From the cell containing the given text, extract its center point as (X, Y) coordinate. 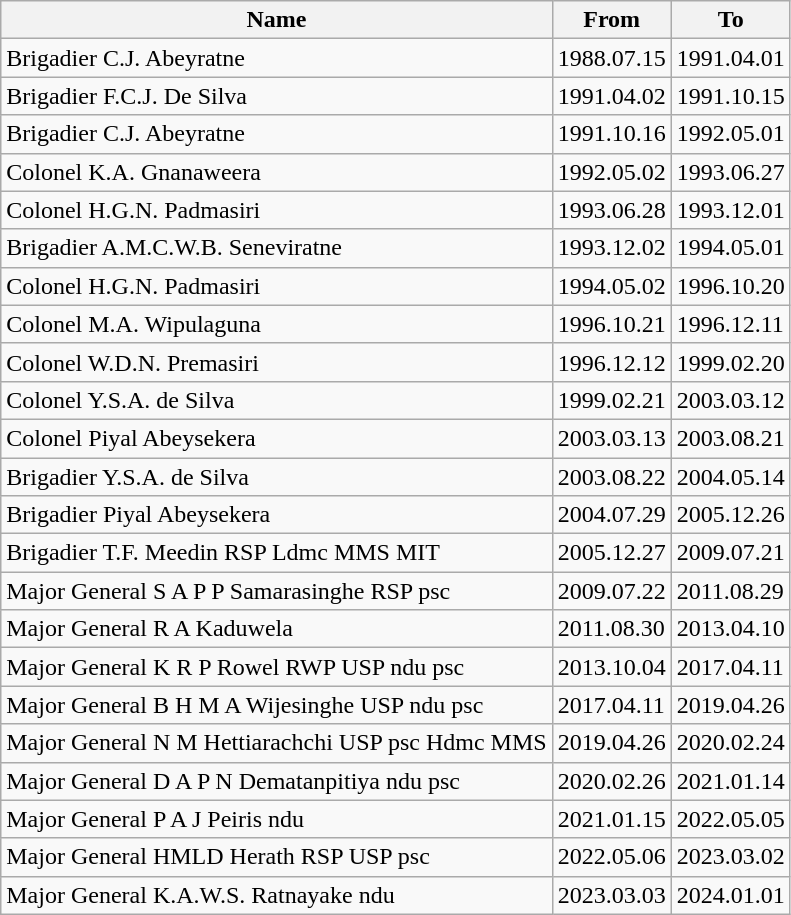
Major General K.A.W.S. Ratnayake ndu (276, 895)
2013.10.04 (612, 667)
Major General K R P Rowel RWP USP ndu psc (276, 667)
From (612, 20)
Major General HMLD Herath RSP USP psc (276, 857)
Major General D A P N Dematanpitiya ndu psc (276, 781)
2009.07.21 (730, 553)
Name (276, 20)
1992.05.01 (730, 134)
2021.01.14 (730, 781)
2020.02.26 (612, 781)
2023.03.02 (730, 857)
1993.06.28 (612, 210)
1991.04.01 (730, 58)
1999.02.21 (612, 400)
1994.05.01 (730, 248)
Colonel Piyal Abeysekera (276, 438)
2011.08.30 (612, 629)
Major General P A J Peiris ndu (276, 819)
Colonel Y.S.A. de Silva (276, 400)
2013.04.10 (730, 629)
Colonel M.A. Wipulaguna (276, 324)
2022.05.05 (730, 819)
2023.03.03 (612, 895)
2004.07.29 (612, 515)
2003.08.22 (612, 477)
2003.03.13 (612, 438)
Brigadier Piyal Abeysekera (276, 515)
1993.12.02 (612, 248)
1996.12.12 (612, 362)
1993.12.01 (730, 210)
2005.12.27 (612, 553)
1999.02.20 (730, 362)
2004.05.14 (730, 477)
1996.10.20 (730, 286)
Brigadier F.C.J. De Silva (276, 96)
1994.05.02 (612, 286)
2024.01.01 (730, 895)
Colonel W.D.N. Premasiri (276, 362)
Major General S A P P Samarasinghe RSP psc (276, 591)
1991.10.15 (730, 96)
Brigadier A.M.C.W.B. Seneviratne (276, 248)
Major General N M Hettiarachchi USP psc Hdmc MMS (276, 743)
1991.04.02 (612, 96)
1993.06.27 (730, 172)
2011.08.29 (730, 591)
Major General B H M A Wijesinghe USP ndu psc (276, 705)
Brigadier Y.S.A. de Silva (276, 477)
2005.12.26 (730, 515)
Colonel K.A. Gnanaweera (276, 172)
1992.05.02 (612, 172)
To (730, 20)
1996.12.11 (730, 324)
Major General R A Kaduwela (276, 629)
1996.10.21 (612, 324)
1991.10.16 (612, 134)
Brigadier T.F. Meedin RSP Ldmc MMS MIT (276, 553)
2022.05.06 (612, 857)
2021.01.15 (612, 819)
2009.07.22 (612, 591)
2003.03.12 (730, 400)
1988.07.15 (612, 58)
2003.08.21 (730, 438)
2020.02.24 (730, 743)
